Output the (X, Y) coordinate of the center of the cell containing the given text.  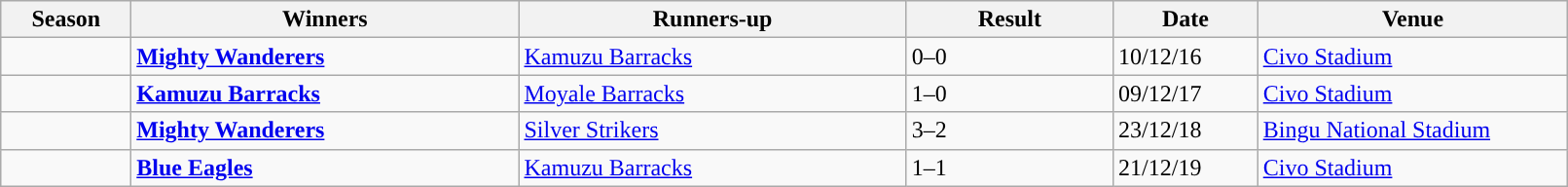
3–2 (1009, 131)
10/12/16 (1185, 56)
Silver Strikers (712, 131)
Date (1185, 19)
Runners-up (712, 19)
0–0 (1009, 56)
Season (66, 19)
21/12/19 (1185, 168)
Result (1009, 19)
Moyale Barracks (712, 93)
Bingu National Stadium (1413, 131)
23/12/18 (1185, 131)
1–0 (1009, 93)
1–1 (1009, 168)
Winners (325, 19)
Blue Eagles (325, 168)
09/12/17 (1185, 93)
Venue (1413, 19)
